For the text-containing cell, return its midpoint in [X, Y] coordinate format. 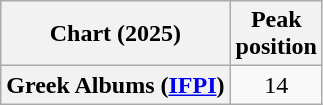
Chart (2025) [116, 34]
Greek Albums (IFPI) [116, 85]
14 [276, 85]
Peakposition [276, 34]
